Determine the (X, Y) coordinate at the center of the cell enclosing the given text.  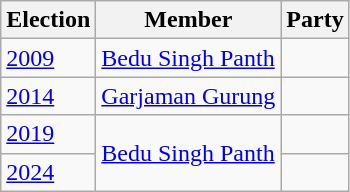
Party (315, 20)
Garjaman Gurung (188, 96)
2019 (48, 134)
2009 (48, 58)
Member (188, 20)
Election (48, 20)
2024 (48, 172)
2014 (48, 96)
